Extract the (X, Y) coordinate from the center of the cell holding the provided text.  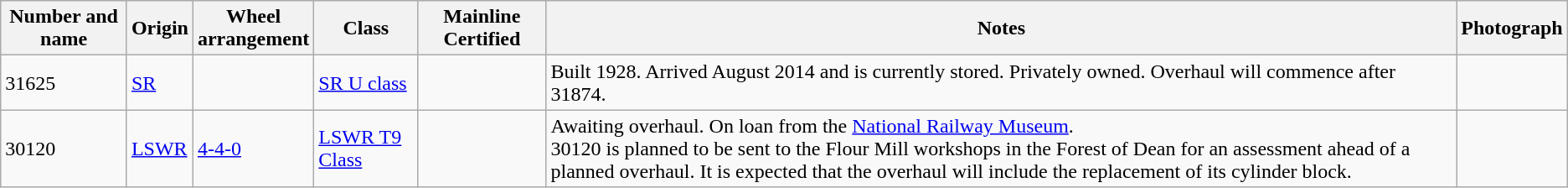
LSWR (159, 149)
Number and name (64, 29)
Mainline Certified (482, 29)
31625 (64, 82)
Wheelarrangement (253, 29)
Notes (1002, 29)
SR U class (366, 82)
Photograph (1512, 29)
LSWR T9 Class (366, 149)
Built 1928. Arrived August 2014 and is currently stored. Privately owned. Overhaul will commence after 31874. (1002, 82)
30120 (64, 149)
SR (159, 82)
Origin (159, 29)
Class (366, 29)
4-4-0 (253, 149)
